For the text-containing cell, return its midpoint in [x, y] coordinate format. 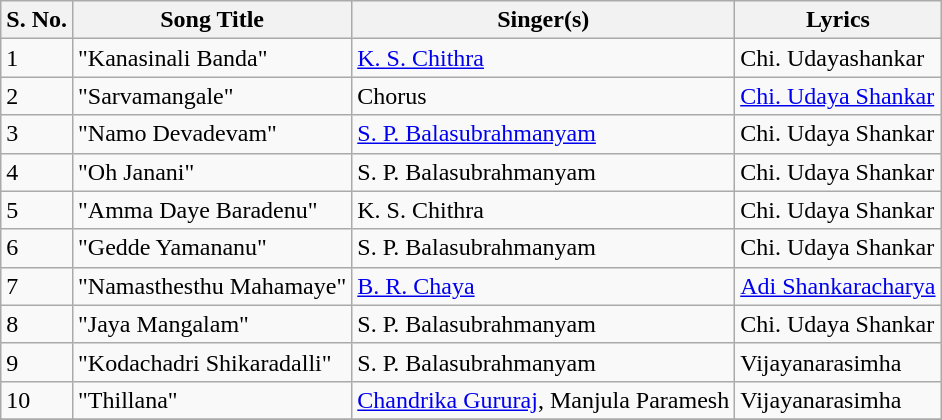
"Gedde Yamananu" [212, 248]
5 [37, 210]
Adi Shankaracharya [838, 286]
6 [37, 248]
"Amma Daye Baradenu" [212, 210]
Chi. Udayashankar [838, 58]
1 [37, 58]
3 [37, 134]
"Namo Devadevam" [212, 134]
"Sarvamangale" [212, 96]
Song Title [212, 20]
"Kanasinali Banda" [212, 58]
"Namasthesthu Mahamaye" [212, 286]
B. R. Chaya [544, 286]
Lyrics [838, 20]
"Jaya Mangalam" [212, 324]
S. No. [37, 20]
2 [37, 96]
"Thillana" [212, 400]
10 [37, 400]
4 [37, 172]
Chandrika Gururaj, Manjula Paramesh [544, 400]
9 [37, 362]
Singer(s) [544, 20]
7 [37, 286]
8 [37, 324]
Chorus [544, 96]
"Kodachadri Shikaradalli" [212, 362]
"Oh Janani" [212, 172]
